Output the [x, y] coordinate of the center of the cell containing the given text.  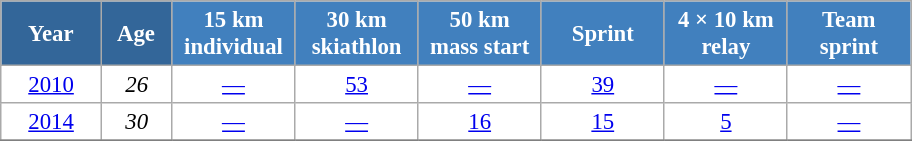
Team sprint [848, 34]
Age [136, 34]
30 km skiathlon [356, 34]
53 [356, 85]
15 km individual [234, 34]
4 × 10 km relay [726, 34]
15 [602, 122]
16 [480, 122]
Year [52, 34]
26 [136, 85]
2014 [52, 122]
50 km mass start [480, 34]
2010 [52, 85]
Sprint [602, 34]
5 [726, 122]
39 [602, 85]
30 [136, 122]
